Search for the cell housing the specified text and yield its (x, y) center coordinate. 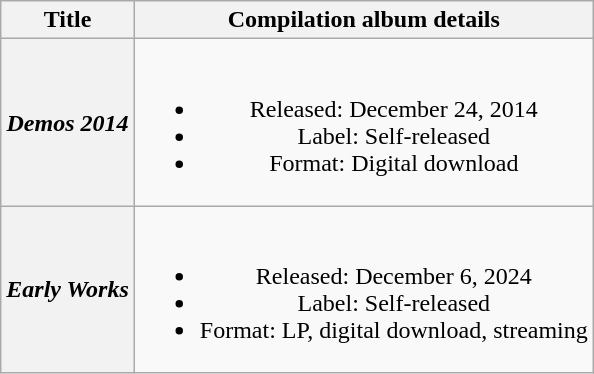
Released: December 24, 2014Label: Self-releasedFormat: Digital download (364, 122)
Demos 2014 (68, 122)
Title (68, 20)
Early Works (68, 290)
Released: December 6, 2024Label: Self-releasedFormat: LP, digital download, streaming (364, 290)
Compilation album details (364, 20)
